Return (X, Y) of the center of cell containing provided text 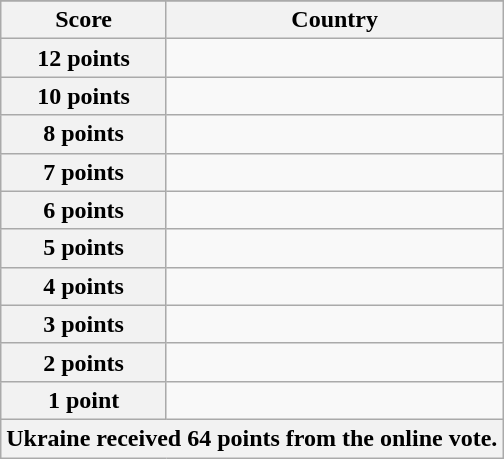
4 points (84, 286)
2 points (84, 362)
Score (84, 20)
Country (334, 20)
6 points (84, 210)
7 points (84, 172)
10 points (84, 96)
1 point (84, 400)
8 points (84, 134)
12 points (84, 58)
3 points (84, 324)
Ukraine received 64 points from the online vote. (252, 438)
5 points (84, 248)
